Determine the (X, Y) coordinate at the center of the cell enclosing the given text.  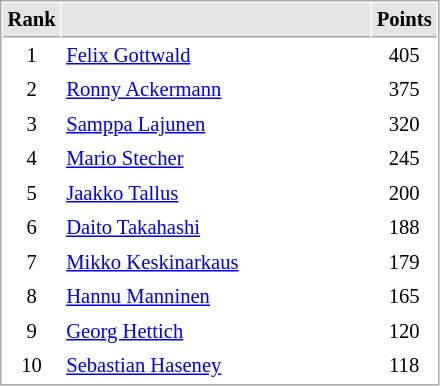
405 (404, 56)
Samppa Lajunen (216, 124)
Points (404, 20)
9 (32, 332)
245 (404, 158)
120 (404, 332)
Ronny Ackermann (216, 90)
4 (32, 158)
2 (32, 90)
7 (32, 262)
Felix Gottwald (216, 56)
320 (404, 124)
10 (32, 366)
3 (32, 124)
6 (32, 228)
Rank (32, 20)
179 (404, 262)
Mikko Keskinarkaus (216, 262)
Mario Stecher (216, 158)
Daito Takahashi (216, 228)
Jaakko Tallus (216, 194)
165 (404, 296)
1 (32, 56)
8 (32, 296)
200 (404, 194)
375 (404, 90)
Georg Hettich (216, 332)
Sebastian Haseney (216, 366)
5 (32, 194)
188 (404, 228)
Hannu Manninen (216, 296)
118 (404, 366)
